Pinpoint the cell where the given text exists, returning its [x, y] midpoint coordinate. 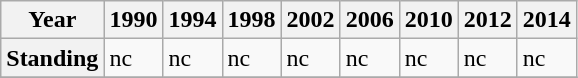
1998 [252, 20]
2006 [370, 20]
2012 [488, 20]
Standing [52, 58]
2014 [546, 20]
1990 [134, 20]
2010 [428, 20]
1994 [192, 20]
Year [52, 20]
2002 [310, 20]
